From the cell containing the given text, extract its center point as [x, y] coordinate. 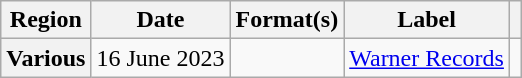
16 June 2023 [160, 58]
Various [46, 58]
Date [160, 20]
Format(s) [287, 20]
Warner Records [427, 58]
Region [46, 20]
Label [427, 20]
